Pinpoint the cell where the given text exists, returning its (X, Y) midpoint coordinate. 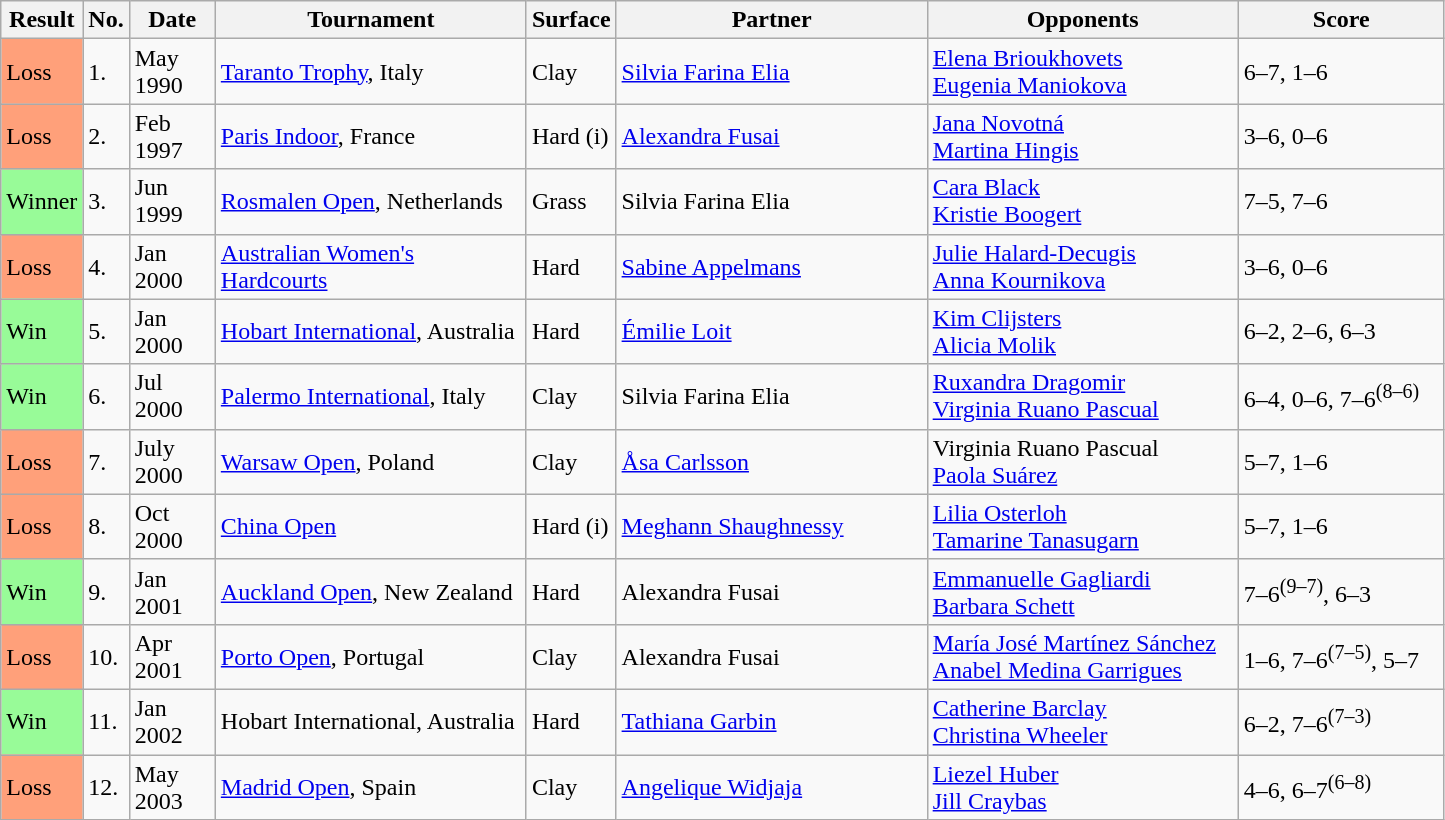
3. (106, 202)
7–6(9–7), 6–3 (1341, 592)
No. (106, 20)
Emmanuelle Gagliardi Barbara Schett (1082, 592)
Jana Novotná Martina Hingis (1082, 136)
Angelique Widjaja (772, 786)
12. (106, 786)
Catherine Barclay Christina Wheeler (1082, 722)
Oct 2000 (172, 526)
Apr 2001 (172, 656)
Meghann Shaughnessy (772, 526)
Surface (571, 20)
Paris Indoor, France (370, 136)
Porto Open, Portugal (370, 656)
Lilia Osterloh Tamarine Tanasugarn (1082, 526)
Liezel Huber Jill Craybas (1082, 786)
Madrid Open, Spain (370, 786)
5. (106, 332)
Émilie Loit (772, 332)
6. (106, 396)
6–2, 2–6, 6–3 (1341, 332)
Auckland Open, New Zealand (370, 592)
9. (106, 592)
Cara Black Kristie Boogert (1082, 202)
Åsa Carlsson (772, 462)
Palermo International, Italy (370, 396)
Score (1341, 20)
4–6, 6–7(6–8) (1341, 786)
Julie Halard-Decugis Anna Kournikova (1082, 266)
Feb 1997 (172, 136)
7. (106, 462)
1–6, 7–6(7–5), 5–7 (1341, 656)
Winner (42, 202)
Ruxandra Dragomir Virginia Ruano Pascual (1082, 396)
4. (106, 266)
July 2000 (172, 462)
Jan 2001 (172, 592)
May 1990 (172, 72)
Partner (772, 20)
Jun 1999 (172, 202)
Opponents (1082, 20)
María José Martínez Sánchez Anabel Medina Garrigues (1082, 656)
Tournament (370, 20)
Warsaw Open, Poland (370, 462)
6–4, 0–6, 7–6(8–6) (1341, 396)
Jul 2000 (172, 396)
7–5, 7–6 (1341, 202)
Virginia Ruano Pascual Paola Suárez (1082, 462)
1. (106, 72)
Sabine Appelmans (772, 266)
Australian Women's Hardcourts (370, 266)
May 2003 (172, 786)
11. (106, 722)
Tathiana Garbin (772, 722)
Elena Brioukhovets Eugenia Maniokova (1082, 72)
Date (172, 20)
Jan 2002 (172, 722)
2. (106, 136)
10. (106, 656)
6–2, 7–6(7–3) (1341, 722)
China Open (370, 526)
Taranto Trophy, Italy (370, 72)
Rosmalen Open, Netherlands (370, 202)
Result (42, 20)
Grass (571, 202)
6–7, 1–6 (1341, 72)
Kim Clijsters Alicia Molik (1082, 332)
8. (106, 526)
